Determine the [X, Y] coordinate at the center of the cell enclosing the given text.  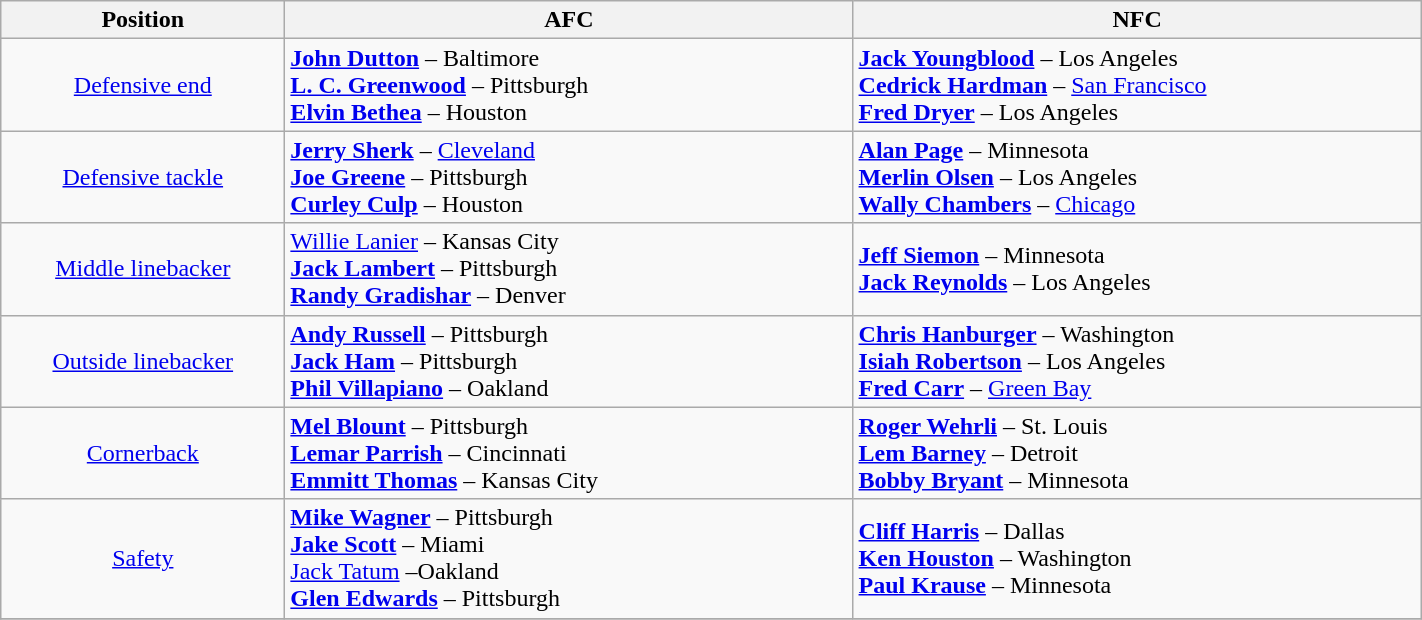
Jack Youngblood – Los AngelesCedrick Hardman – San Francisco Fred Dryer – Los Angeles [1137, 85]
Middle linebacker [143, 269]
Jeff Siemon – MinnesotaJack Reynolds – Los Angeles [1137, 269]
Cornerback [143, 453]
Defensive tackle [143, 177]
Position [143, 20]
Andy Russell – PittsburghJack Ham – PittsburghPhil Villapiano – Oakland [569, 361]
Safety [143, 558]
Roger Wehrli – St. LouisLem Barney – DetroitBobby Bryant – Minnesota [1137, 453]
Alan Page – MinnesotaMerlin Olsen – Los AngelesWally Chambers – Chicago [1137, 177]
Chris Hanburger – WashingtonIsiah Robertson – Los Angeles Fred Carr – Green Bay [1137, 361]
John Dutton – BaltimoreL. C. Greenwood – PittsburghElvin Bethea – Houston [569, 85]
Defensive end [143, 85]
Willie Lanier – Kansas CityJack Lambert – PittsburghRandy Gradishar – Denver [569, 269]
AFC [569, 20]
Mel Blount – PittsburghLemar Parrish – CincinnatiEmmitt Thomas – Kansas City [569, 453]
Outside linebacker [143, 361]
Jerry Sherk – ClevelandJoe Greene – PittsburghCurley Culp – Houston [569, 177]
NFC [1137, 20]
Mike Wagner – PittsburghJake Scott – MiamiJack Tatum –OaklandGlen Edwards – Pittsburgh [569, 558]
Cliff Harris – DallasKen Houston – WashingtonPaul Krause – Minnesota [1137, 558]
